Scan for the cell matching the given text and deliver its [x, y] coordinate at center. 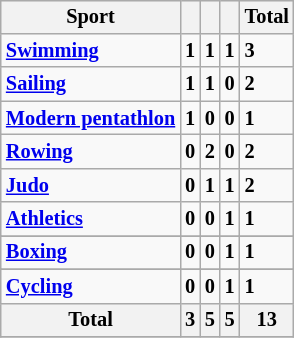
Modern pentathlon [90, 118]
Swimming [90, 51]
Boxing [90, 253]
Cycling [90, 286]
Rowing [90, 152]
Athletics [90, 219]
13 [267, 320]
Sport [90, 17]
Judo [90, 185]
Sailing [90, 84]
